Capture the cell that displays the provided text and extract its [X, Y] central coordinate. 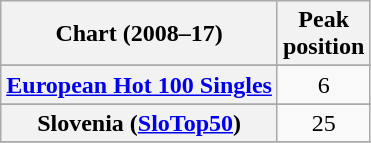
European Hot 100 Singles [140, 85]
6 [323, 85]
Chart (2008–17) [140, 34]
Slovenia (SloTop50) [140, 123]
Peakposition [323, 34]
25 [323, 123]
